For the text-containing cell, return its midpoint in (x, y) coordinate format. 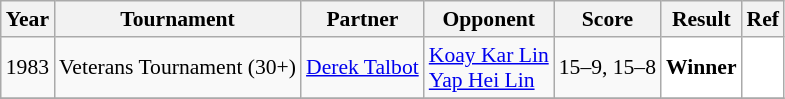
Score (608, 19)
Year (28, 19)
15–9, 15–8 (608, 68)
Result (702, 19)
Winner (702, 68)
1983 (28, 68)
Veterans Tournament (30+) (178, 68)
Koay Kar Lin Yap Hei Lin (489, 68)
Ref (763, 19)
Tournament (178, 19)
Opponent (489, 19)
Derek Talbot (362, 68)
Partner (362, 19)
